Output the [X, Y] coordinate of the center of the cell containing the given text.  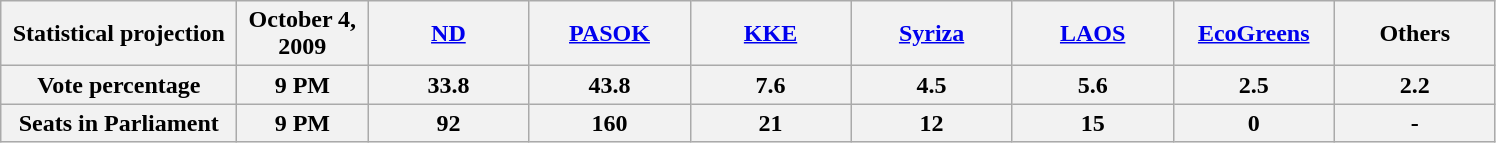
0 [1254, 123]
Syriza [932, 34]
33.8 [448, 85]
5.6 [1092, 85]
43.8 [610, 85]
PASOK [610, 34]
2.2 [1414, 85]
15 [1092, 123]
Others [1414, 34]
LAOS [1092, 34]
2.5 [1254, 85]
7.6 [770, 85]
Vote percentage [119, 85]
October 4, 2009 [302, 34]
92 [448, 123]
EcoGreens [1254, 34]
12 [932, 123]
Seats in Parliament [119, 123]
Statistical projection [119, 34]
160 [610, 123]
21 [770, 123]
ND [448, 34]
4.5 [932, 85]
- [1414, 123]
KKE [770, 34]
